Capture the cell that displays the provided text and extract its (X, Y) central coordinate. 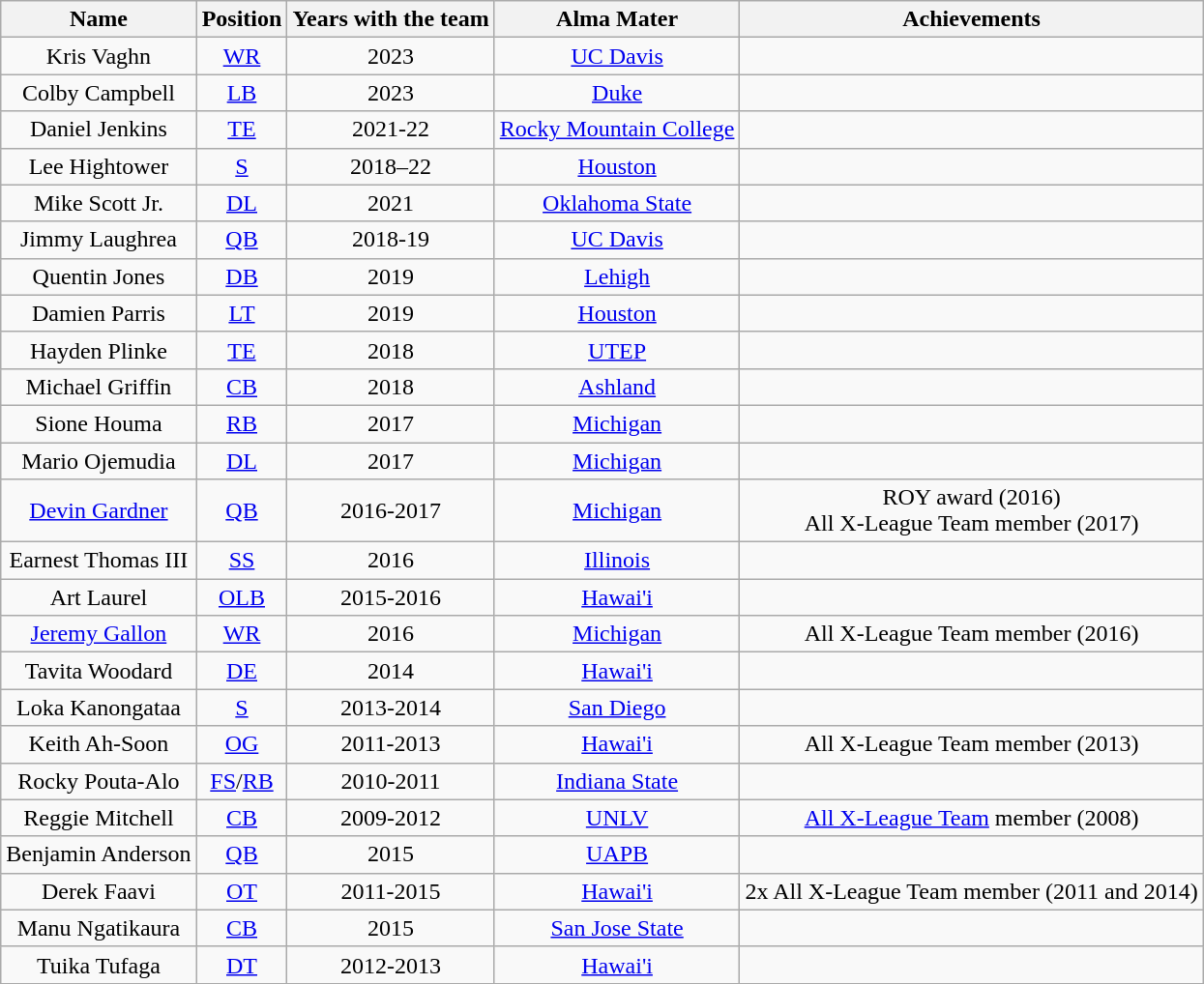
2015-2016 (391, 597)
Sione Houma (99, 423)
All X-League Team member (2016) (971, 634)
DB (242, 276)
Oklahoma State (617, 203)
Devin Gardner (99, 510)
OLB (242, 597)
OT (242, 891)
Position (242, 19)
LT (242, 313)
Colby Campbell (99, 93)
UNLV (617, 818)
Duke (617, 93)
2011-2015 (391, 891)
Jimmy Laughrea (99, 240)
2016-2017 (391, 510)
Rocky Pouta-Alo (99, 781)
Earnest Thomas III (99, 561)
Name (99, 19)
2x All X-League Team member (2011 and 2014) (971, 891)
Damien Parris (99, 313)
FS/RB (242, 781)
Benjamin Anderson (99, 854)
Rocky Mountain College (617, 130)
OG (242, 744)
Achievements (971, 19)
Daniel Jenkins (99, 130)
Keith Ah-Soon (99, 744)
Derek Faavi (99, 891)
Indiana State (617, 781)
RB (242, 423)
Illinois (617, 561)
UAPB (617, 854)
Reggie Mitchell (99, 818)
2010-2011 (391, 781)
Mario Ojemudia (99, 461)
Quentin Jones (99, 276)
Kris Vaghn (99, 56)
ROY award (2016)All X-League Team member (2017) (971, 510)
Michael Griffin (99, 387)
Loka Kanongataa (99, 708)
Tuika Tufaga (99, 965)
Lee Hightower (99, 166)
Art Laurel (99, 597)
2018-19 (391, 240)
Alma Mater (617, 19)
Lehigh (617, 276)
UTEP (617, 350)
SS (242, 561)
LB (242, 93)
Jeremy Gallon (99, 634)
San Jose State (617, 928)
2009-2012 (391, 818)
Manu Ngatikaura (99, 928)
Years with the team (391, 19)
DE (242, 671)
2014 (391, 671)
All X-League Team member (2008) (971, 818)
2018–22 (391, 166)
2011-2013 (391, 744)
Mike Scott Jr. (99, 203)
DT (242, 965)
2013-2014 (391, 708)
2021 (391, 203)
Ashland (617, 387)
2021-22 (391, 130)
Hayden Plinke (99, 350)
All X-League Team member (2013) (971, 744)
San Diego (617, 708)
2012-2013 (391, 965)
Tavita Woodard (99, 671)
